Identify which cell holds the provided text, then report its [x, y] central coordinate. 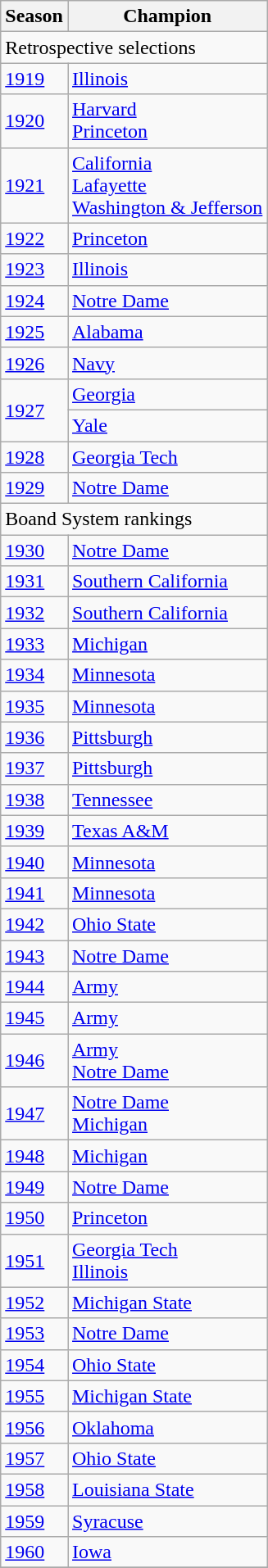
1928 [34, 456]
1925 [34, 332]
1920 [34, 121]
Georgia TechIllinois [167, 1260]
Boand System rankings [134, 519]
1923 [34, 270]
1919 [34, 79]
1959 [34, 1521]
1942 [34, 924]
1947 [34, 1114]
CaliforniaLafayetteWashington & Jefferson [167, 185]
1941 [34, 893]
1931 [34, 582]
Navy [167, 363]
1930 [34, 551]
1929 [34, 488]
1940 [34, 862]
Louisiana State [167, 1489]
1937 [34, 768]
Georgia [167, 394]
Alabama [167, 332]
1944 [34, 987]
1946 [34, 1060]
Syracuse [167, 1521]
1960 [34, 1552]
1922 [34, 238]
1939 [34, 831]
1949 [34, 1187]
1953 [34, 1334]
1951 [34, 1260]
Season [34, 16]
1921 [34, 185]
1952 [34, 1303]
1943 [34, 956]
Georgia Tech [167, 456]
Champion [167, 16]
1957 [34, 1458]
Iowa [167, 1552]
Yale [167, 425]
Retrospective selections [134, 48]
HarvardPrinceton [167, 121]
1955 [34, 1396]
1924 [34, 301]
Oklahoma [167, 1427]
1948 [34, 1156]
1950 [34, 1218]
Texas A&M [167, 831]
Notre Dame Michigan [167, 1114]
Tennessee [167, 800]
1932 [34, 613]
1945 [34, 1018]
1933 [34, 644]
ArmyNotre Dame [167, 1060]
1926 [34, 363]
1927 [34, 410]
1934 [34, 675]
1958 [34, 1489]
1954 [34, 1365]
1935 [34, 706]
1956 [34, 1427]
1938 [34, 800]
1936 [34, 737]
